From the cell containing the given text, extract its center point as [x, y] coordinate. 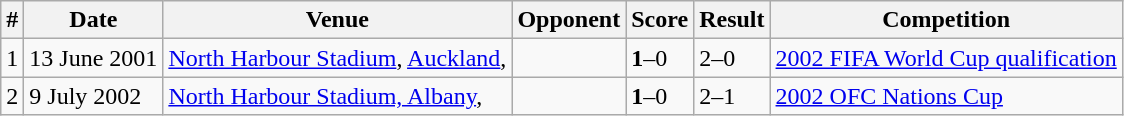
# [12, 20]
Opponent [569, 20]
9 July 2002 [94, 96]
1 [12, 58]
2–1 [732, 96]
2–0 [732, 58]
Score [660, 20]
North Harbour Stadium, Auckland, [338, 58]
2002 FIFA World Cup qualification [946, 58]
Date [94, 20]
2002 OFC Nations Cup [946, 96]
2 [12, 96]
North Harbour Stadium, Albany, [338, 96]
Result [732, 20]
13 June 2001 [94, 58]
Venue [338, 20]
Competition [946, 20]
